Return [x, y] of the center of cell containing provided text 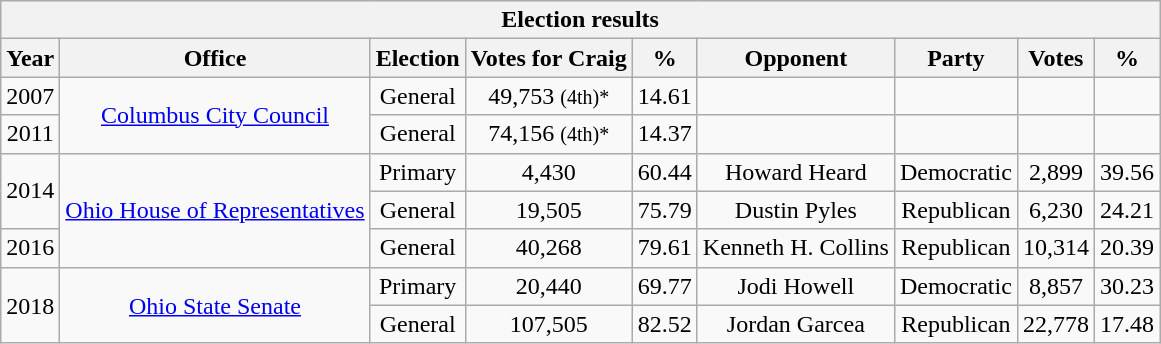
Columbus City Council [215, 115]
Kenneth H. Collins [796, 248]
Howard Heard [796, 172]
79.61 [664, 248]
22,778 [1056, 324]
6,230 [1056, 210]
2014 [30, 191]
2016 [30, 248]
Votes for Craig [548, 58]
69.77 [664, 286]
Party [956, 58]
14.37 [664, 134]
4,430 [548, 172]
Office [215, 58]
19,505 [548, 210]
20.39 [1126, 248]
107,505 [548, 324]
8,857 [1056, 286]
Ohio House of Representatives [215, 210]
Election [418, 58]
2018 [30, 305]
39.56 [1126, 172]
20,440 [548, 286]
Dustin Pyles [796, 210]
Election results [580, 20]
75.79 [664, 210]
40,268 [548, 248]
17.48 [1126, 324]
2007 [30, 96]
49,753 (4th)* [548, 96]
Year [30, 58]
2011 [30, 134]
Opponent [796, 58]
Jodi Howell [796, 286]
74,156 (4th)* [548, 134]
Jordan Garcea [796, 324]
10,314 [1056, 248]
14.61 [664, 96]
2,899 [1056, 172]
Ohio State Senate [215, 305]
Votes [1056, 58]
24.21 [1126, 210]
82.52 [664, 324]
30.23 [1126, 286]
60.44 [664, 172]
